Find where the given text appears and provide that cell's center as [x, y] coordinate. 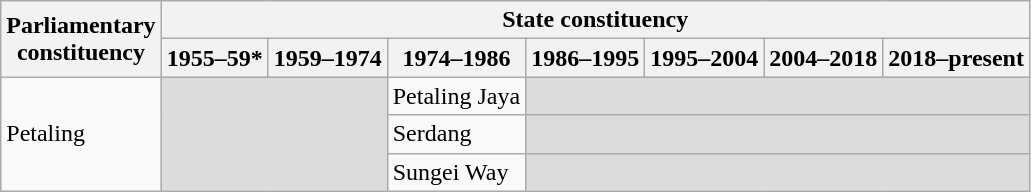
1986–1995 [586, 58]
1955–59* [214, 58]
Petaling [81, 134]
1995–2004 [704, 58]
Petaling Jaya [456, 96]
Serdang [456, 134]
Sungei Way [456, 172]
State constituency [595, 20]
Parliamentaryconstituency [81, 39]
1974–1986 [456, 58]
1959–1974 [328, 58]
2004–2018 [824, 58]
2018–present [956, 58]
